From the cell containing the given text, extract its center point as [X, Y] coordinate. 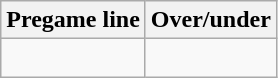
Pregame line [74, 20]
Over/under [210, 20]
